Provide the (x, y) coordinate of the cell's center where the given text is located.  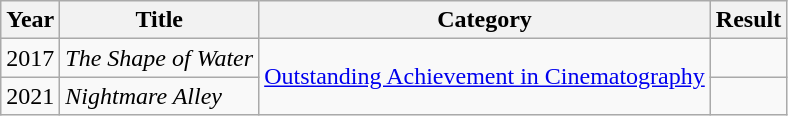
Title (160, 20)
Outstanding Achievement in Cinematography (485, 77)
2017 (30, 58)
The Shape of Water (160, 58)
2021 (30, 96)
Year (30, 20)
Nightmare Alley (160, 96)
Result (748, 20)
Category (485, 20)
